From the cell containing the given text, extract its center point as (x, y) coordinate. 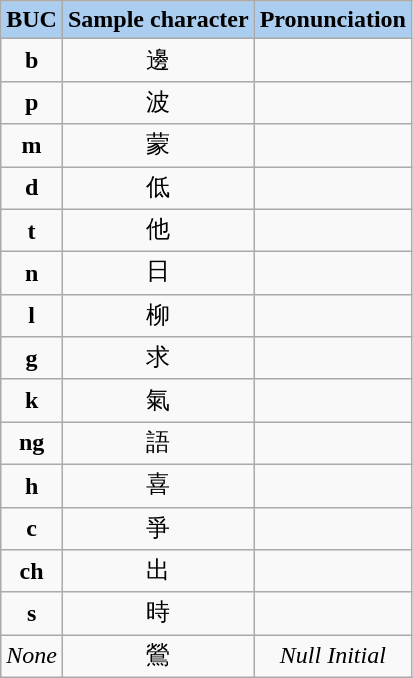
蒙 (158, 146)
c (32, 528)
時 (158, 614)
None (32, 656)
g (32, 358)
Pronunciation (332, 20)
求 (158, 358)
語 (158, 444)
出 (158, 572)
b (32, 60)
日 (158, 274)
BUC (32, 20)
氣 (158, 400)
Null Initial (332, 656)
l (32, 316)
m (32, 146)
喜 (158, 486)
Sample character (158, 20)
鶯 (158, 656)
s (32, 614)
邊 (158, 60)
n (32, 274)
t (32, 230)
爭 (158, 528)
柳 (158, 316)
d (32, 188)
k (32, 400)
波 (158, 102)
p (32, 102)
低 (158, 188)
h (32, 486)
ch (32, 572)
ng (32, 444)
他 (158, 230)
